From the cell containing the given text, extract its center point as (X, Y) coordinate. 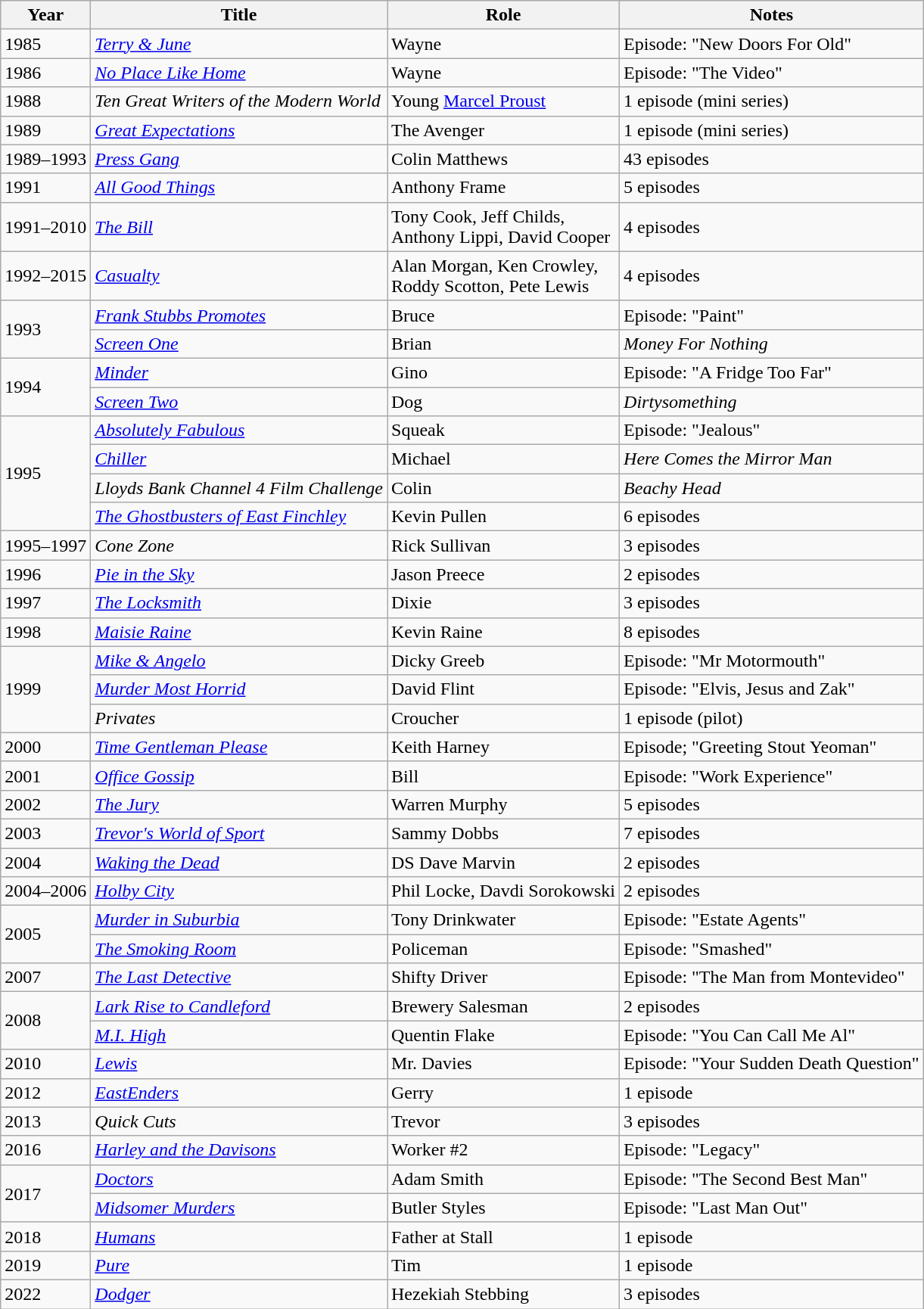
Michael (504, 459)
Tony Cook, Jeff Childs,Anthony Lippi, David Cooper (504, 227)
Time Gentleman Please (239, 747)
8 episodes (772, 632)
2003 (45, 833)
Episode: "Smashed" (772, 949)
2004–2006 (45, 891)
2005 (45, 934)
Terry & June (239, 44)
Episode: "Your Sudden Death Question" (772, 1064)
2007 (45, 978)
2004 (45, 862)
43 episodes (772, 159)
Worker #2 (504, 1150)
Murder in Suburbia (239, 920)
Dixie (504, 603)
Phil Locke, Davdi Sorokowski (504, 891)
The Ghostbusters of East Finchley (239, 517)
Dirtysomething (772, 402)
Tony Drinkwater (504, 920)
DS Dave Marvin (504, 862)
Kevin Raine (504, 632)
2016 (45, 1150)
1986 (45, 73)
Colin Matthews (504, 159)
Midsomer Murders (239, 1208)
Dodger (239, 1294)
M.I. High (239, 1035)
Colin (504, 488)
Croucher (504, 718)
Episode: "You Can Call Me Al" (772, 1035)
2001 (45, 776)
7 episodes (772, 833)
The Locksmith (239, 603)
Here Comes the Mirror Man (772, 459)
Waking the Dead (239, 862)
1985 (45, 44)
Screen One (239, 344)
Bruce (504, 315)
Screen Two (239, 402)
Humans (239, 1236)
All Good Things (239, 188)
Quentin Flake (504, 1035)
Year (45, 15)
2017 (45, 1193)
Hezekiah Stebbing (504, 1294)
The Last Detective (239, 978)
2019 (45, 1265)
Harley and the Davisons (239, 1150)
Episode: "New Doors For Old" (772, 44)
Gino (504, 372)
Episode: "The Video" (772, 73)
1992–2015 (45, 275)
David Flint (504, 689)
Keith Harney (504, 747)
Brian (504, 344)
Title (239, 15)
Episode: "Estate Agents" (772, 920)
1988 (45, 101)
Rick Sullivan (504, 546)
Anthony Frame (504, 188)
Episode: "Paint" (772, 315)
2018 (45, 1236)
1991–2010 (45, 227)
Episode: "Mr Motormouth" (772, 661)
Pie in the Sky (239, 574)
Policeman (504, 949)
Role (504, 15)
Dog (504, 402)
2012 (45, 1093)
Episode: "The Second Best Man" (772, 1179)
Lloyds Bank Channel 4 Film Challenge (239, 488)
1989 (45, 130)
1995–1997 (45, 546)
No Place Like Home (239, 73)
Minder (239, 372)
Lewis (239, 1064)
Gerry (504, 1093)
Warren Murphy (504, 804)
2002 (45, 804)
1996 (45, 574)
Bill (504, 776)
Maisie Raine (239, 632)
2000 (45, 747)
The Avenger (504, 130)
1993 (45, 329)
Murder Most Horrid (239, 689)
Money For Nothing (772, 344)
Lark Rise to Candleford (239, 1006)
Frank Stubbs Promotes (239, 315)
The Smoking Room (239, 949)
2022 (45, 1294)
Adam Smith (504, 1179)
1995 (45, 474)
2008 (45, 1021)
Butler Styles (504, 1208)
Cone Zone (239, 546)
1989–1993 (45, 159)
2013 (45, 1121)
Episode: "Last Man Out" (772, 1208)
Shifty Driver (504, 978)
Brewery Salesman (504, 1006)
Press Gang (239, 159)
Mr. Davies (504, 1064)
Episode: "Elvis, Jesus and Zak" (772, 689)
Jason Preece (504, 574)
1999 (45, 689)
Mike & Angelo (239, 661)
Office Gossip (239, 776)
Holby City (239, 891)
Episode: "The Man from Montevideo" (772, 978)
Great Expectations (239, 130)
Chiller (239, 459)
Trevor's World of Sport (239, 833)
Trevor (504, 1121)
6 episodes (772, 517)
Absolutely Fabulous (239, 431)
Casualty (239, 275)
Father at Stall (504, 1236)
Beachy Head (772, 488)
Episode: "A Fridge Too Far" (772, 372)
Alan Morgan, Ken Crowley,Roddy Scotton, Pete Lewis (504, 275)
2010 (45, 1064)
The Bill (239, 227)
Kevin Pullen (504, 517)
Episode: "Legacy" (772, 1150)
EastEnders (239, 1093)
Episode: "Jealous" (772, 431)
1 episode (pilot) (772, 718)
Doctors (239, 1179)
Squeak (504, 431)
1994 (45, 387)
Sammy Dobbs (504, 833)
1997 (45, 603)
Tim (504, 1265)
Pure (239, 1265)
Dicky Greeb (504, 661)
1991 (45, 188)
Young Marcel Proust (504, 101)
1998 (45, 632)
Quick Cuts (239, 1121)
The Jury (239, 804)
Ten Great Writers of the Modern World (239, 101)
Episode; "Greeting Stout Yeoman" (772, 747)
Episode: "Work Experience" (772, 776)
Privates (239, 718)
Notes (772, 15)
